Return the [X, Y] coordinate for the center point of the cell that contains the specified text.  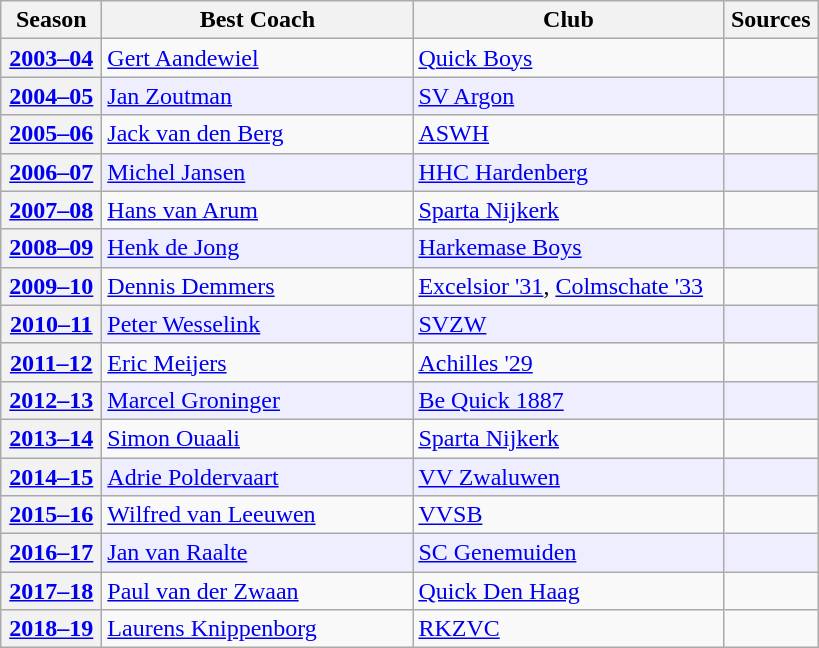
Quick Boys [568, 58]
Club [568, 20]
Gert Aandewiel [258, 58]
2013–14 [52, 438]
SC Genemuiden [568, 553]
Michel Jansen [258, 172]
Harkemase Boys [568, 248]
Peter Wesselink [258, 324]
Hans van Arum [258, 210]
Jack van den Berg [258, 134]
VV Zwaluwen [568, 477]
Be Quick 1887 [568, 400]
SV Argon [568, 96]
2017–18 [52, 591]
2010–11 [52, 324]
Eric Meijers [258, 362]
Jan van Raalte [258, 553]
2005–06 [52, 134]
Paul van der Zwaan [258, 591]
2008–09 [52, 248]
Adrie Poldervaart [258, 477]
2018–19 [52, 629]
2004–05 [52, 96]
SVZW [568, 324]
Wilfred van Leeuwen [258, 515]
2003–04 [52, 58]
Excelsior '31, Colmschate '33 [568, 286]
HHC Hardenberg [568, 172]
Achilles '29 [568, 362]
ASWH [568, 134]
Dennis Demmers [258, 286]
Quick Den Haag [568, 591]
RKZVC [568, 629]
Season [52, 20]
Best Coach [258, 20]
2016–17 [52, 553]
VVSB [568, 515]
2015–16 [52, 515]
Laurens Knippenborg [258, 629]
Henk de Jong [258, 248]
Simon Ouaali [258, 438]
2009–10 [52, 286]
Marcel Groninger [258, 400]
2006–07 [52, 172]
2011–12 [52, 362]
2014–15 [52, 477]
Sources [771, 20]
2012–13 [52, 400]
Jan Zoutman [258, 96]
2007–08 [52, 210]
